Find where the given text appears and provide that cell's center as (x, y) coordinate. 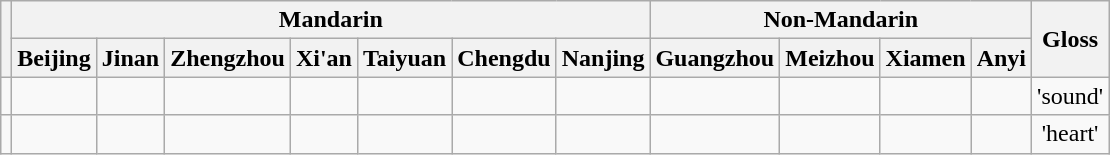
Jinan (130, 58)
Guangzhou (715, 58)
Anyi (1001, 58)
Non-Mandarin (841, 20)
'heart' (1070, 134)
Gloss (1070, 39)
Xiamen (926, 58)
Nanjing (603, 58)
'sound' (1070, 96)
Zhengzhou (228, 58)
Meizhou (830, 58)
Mandarin (331, 20)
Taiyuan (404, 58)
Beijing (54, 58)
Chengdu (504, 58)
Xi'an (324, 58)
